Find where the given text appears and provide that cell's center as (X, Y) coordinate. 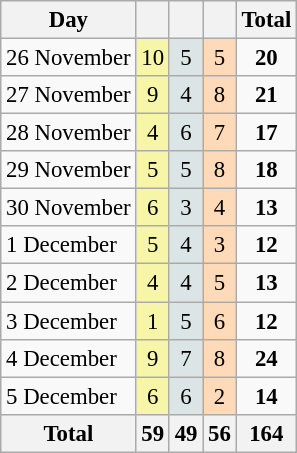
3 December (68, 321)
28 November (68, 133)
Day (68, 20)
24 (266, 358)
30 November (68, 208)
2 (220, 396)
27 November (68, 95)
5 December (68, 396)
17 (266, 133)
56 (220, 433)
4 December (68, 358)
26 November (68, 58)
1 (152, 321)
1 December (68, 245)
2 December (68, 283)
59 (152, 433)
164 (266, 433)
21 (266, 95)
29 November (68, 170)
10 (152, 58)
18 (266, 170)
20 (266, 58)
49 (186, 433)
14 (266, 396)
